Identify which cell holds the provided text, then report its [X, Y] central coordinate. 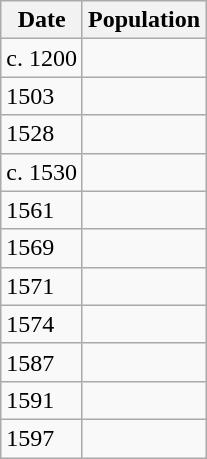
1574 [42, 324]
1569 [42, 248]
1591 [42, 400]
1561 [42, 210]
1571 [42, 286]
1587 [42, 362]
c. 1200 [42, 58]
1597 [42, 438]
c. 1530 [42, 172]
Population [144, 20]
1528 [42, 134]
Date [42, 20]
1503 [42, 96]
